Detect which cell encompasses the target text, then output its [x, y] center coordinate. 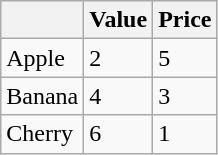
4 [118, 96]
3 [185, 96]
Value [118, 20]
Price [185, 20]
Cherry [42, 134]
6 [118, 134]
2 [118, 58]
Apple [42, 58]
5 [185, 58]
Banana [42, 96]
1 [185, 134]
